Return [x, y] of the center of cell containing provided text 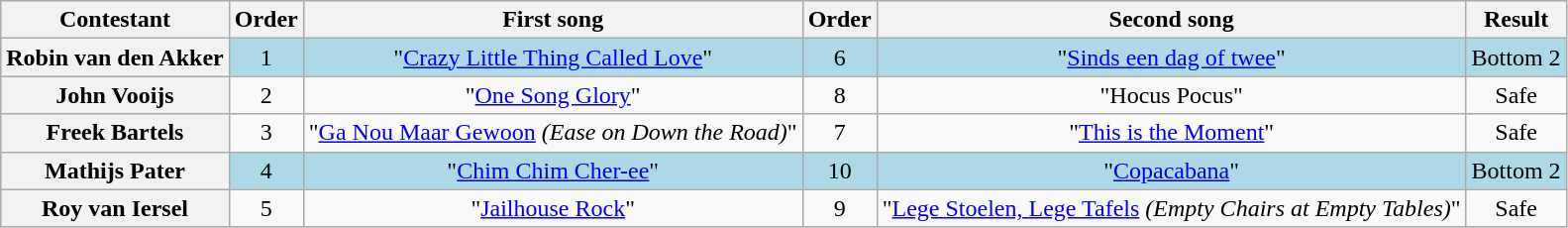
5 [265, 208]
"This is the Moment" [1171, 133]
"Ga Nou Maar Gewoon (Ease on Down the Road)" [553, 133]
Contestant [115, 20]
Second song [1171, 20]
2 [265, 95]
"Crazy Little Thing Called Love" [553, 57]
Roy van Iersel [115, 208]
"Sinds een dag of twee" [1171, 57]
Robin van den Akker [115, 57]
"Copacabana" [1171, 171]
8 [840, 95]
Result [1516, 20]
7 [840, 133]
John Vooijs [115, 95]
"One Song Glory" [553, 95]
Mathijs Pater [115, 171]
1 [265, 57]
3 [265, 133]
9 [840, 208]
Freek Bartels [115, 133]
6 [840, 57]
"Chim Chim Cher-ee" [553, 171]
First song [553, 20]
"Jailhouse Rock" [553, 208]
4 [265, 171]
10 [840, 171]
"Hocus Pocus" [1171, 95]
"Lege Stoelen, Lege Tafels (Empty Chairs at Empty Tables)" [1171, 208]
